Scan for the cell matching the given text and deliver its (X, Y) coordinate at center. 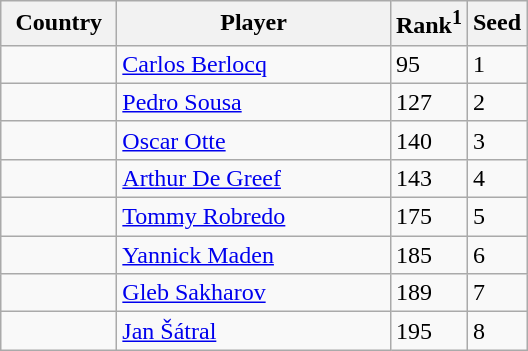
Player (254, 24)
Oscar Otte (254, 140)
1 (496, 64)
Arthur De Greef (254, 178)
95 (428, 64)
195 (428, 331)
2 (496, 102)
5 (496, 217)
Tommy Robredo (254, 217)
6 (496, 255)
Gleb Sakharov (254, 293)
7 (496, 293)
140 (428, 140)
Jan Šátral (254, 331)
Yannick Maden (254, 255)
185 (428, 255)
Rank1 (428, 24)
Seed (496, 24)
175 (428, 217)
127 (428, 102)
Pedro Sousa (254, 102)
Carlos Berlocq (254, 64)
143 (428, 178)
3 (496, 140)
189 (428, 293)
8 (496, 331)
4 (496, 178)
Country (59, 24)
